For the text-containing cell, return its midpoint in [X, Y] coordinate format. 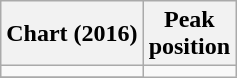
Peak position [189, 34]
Chart (2016) [72, 34]
